Capture the cell that displays the provided text and extract its [x, y] central coordinate. 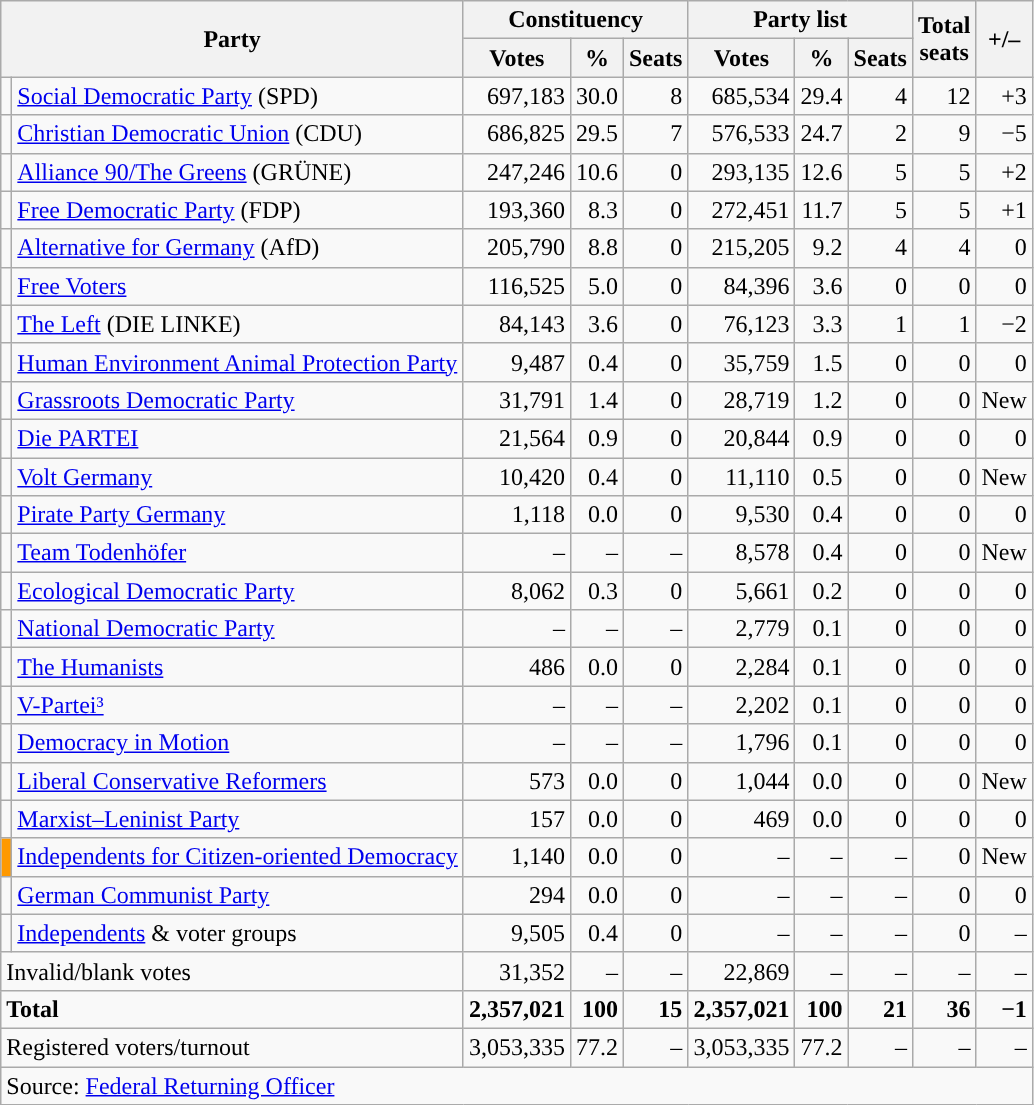
2,284 [742, 667]
247,246 [516, 172]
Party list [800, 20]
12.6 [822, 172]
Die PARTEI [238, 438]
Human Environment Animal Protection Party [238, 362]
12 [944, 96]
1,140 [516, 857]
The Left (DIE LINKE) [238, 324]
Totalseats [944, 39]
31,352 [516, 971]
Invalid/blank votes [232, 971]
8 [655, 96]
10.6 [596, 172]
+3 [1004, 96]
1.4 [596, 400]
Total [232, 1009]
Democracy in Motion [238, 743]
9 [944, 134]
157 [516, 819]
9,505 [516, 933]
686,825 [516, 134]
1,118 [516, 515]
0.3 [596, 591]
1.5 [822, 362]
2 [880, 134]
10,420 [516, 477]
9.2 [822, 248]
697,183 [516, 96]
36 [944, 1009]
29.4 [822, 96]
Grassroots Democratic Party [238, 400]
215,205 [742, 248]
−2 [1004, 324]
The Humanists [238, 667]
9,487 [516, 362]
−1 [1004, 1009]
Constituency [576, 20]
193,360 [516, 210]
Volt Germany [238, 477]
Liberal Conservative Reformers [238, 781]
469 [742, 819]
8.8 [596, 248]
486 [516, 667]
28,719 [742, 400]
Free Democratic Party (FDP) [238, 210]
35,759 [742, 362]
V-Partei³ [238, 705]
11.7 [822, 210]
8.3 [596, 210]
Free Voters [238, 286]
20,844 [742, 438]
2,779 [742, 629]
76,123 [742, 324]
Social Democratic Party (SPD) [238, 96]
8,062 [516, 591]
Registered voters/turnout [232, 1047]
0.5 [822, 477]
Party [232, 39]
Team Todenhöfer [238, 553]
84,143 [516, 324]
1.2 [822, 400]
Independents for Citizen-oriented Democracy [238, 857]
685,534 [742, 96]
Ecological Democratic Party [238, 591]
7 [655, 134]
576,533 [742, 134]
9,530 [742, 515]
1,796 [742, 743]
15 [655, 1009]
21,564 [516, 438]
22,869 [742, 971]
0.2 [822, 591]
1,044 [742, 781]
84,396 [742, 286]
31,791 [516, 400]
Source: Federal Returning Officer [517, 1085]
5.0 [596, 286]
Alternative for Germany (AfD) [238, 248]
30.0 [596, 96]
2,202 [742, 705]
Alliance 90/The Greens (GRÜNE) [238, 172]
Christian Democratic Union (CDU) [238, 134]
272,451 [742, 210]
Independents & voter groups [238, 933]
8,578 [742, 553]
Marxist–Leninist Party [238, 819]
+/– [1004, 39]
29.5 [596, 134]
573 [516, 781]
205,790 [516, 248]
116,525 [516, 286]
5,661 [742, 591]
+2 [1004, 172]
3.3 [822, 324]
11,110 [742, 477]
−5 [1004, 134]
21 [880, 1009]
24.7 [822, 134]
Pirate Party Germany [238, 515]
294 [516, 895]
+1 [1004, 210]
National Democratic Party [238, 629]
German Communist Party [238, 895]
293,135 [742, 172]
